Determine the (x, y) coordinate at the center of the cell enclosing the given text.  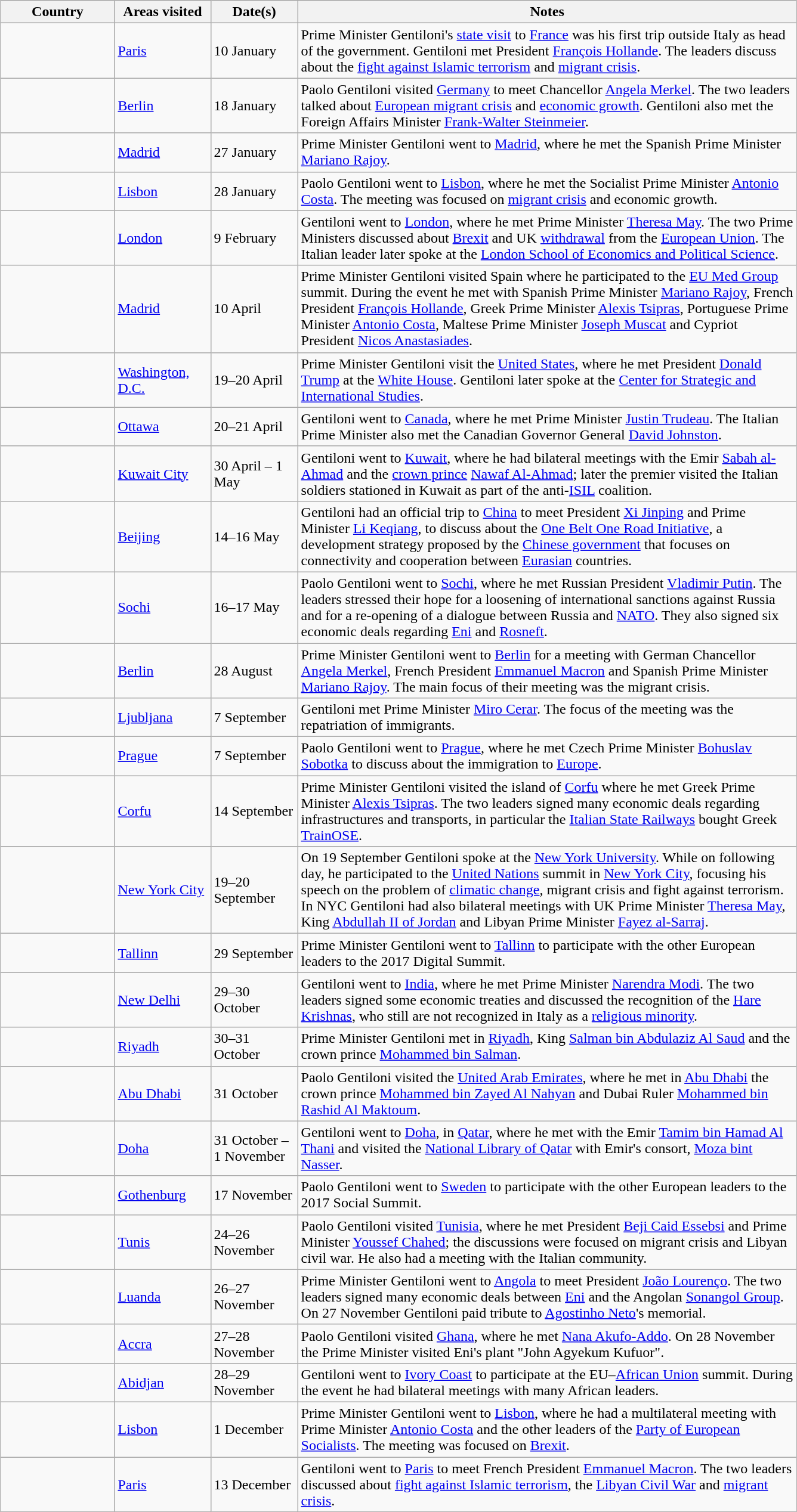
Abidjan (162, 1382)
19–20 April (254, 380)
New York City (162, 890)
Abu Dhabi (162, 1093)
Beijing (162, 537)
16–17 May (254, 607)
Paolo Gentiloni visited Ghana, where he met Nana Akufo-Addo. On 28 November the Prime Minister visited Eni's plant "John Agyekum Kufuor". (547, 1344)
Paolo Gentiloni went to Prague, where he met Czech Prime Minister Bohuslav Sobotka to discuss about the immigration to Europe. (547, 756)
Prime Minister Gentiloni went to Madrid, where he met the Spanish Prime Minister Mariano Rajoy. (547, 153)
London (162, 238)
Areas visited (162, 12)
Washington, D.C. (162, 380)
19–20 September (254, 890)
Prague (162, 756)
Paolo Gentiloni went to Sweden to participate with the other European leaders to the 2017 Social Summit. (547, 1195)
Prime Minister Gentiloni went to Tallinn to participate with the other European leaders to the 2017 Digital Summit. (547, 953)
26–27 November (254, 1297)
14–16 May (254, 537)
31 October – 1 November (254, 1148)
Tunis (162, 1242)
29 September (254, 953)
20–21 April (254, 427)
Corfu (162, 811)
Notes (547, 12)
Ottawa (162, 427)
9 February (254, 238)
31 October (254, 1093)
Gothenburg (162, 1195)
New Delhi (162, 1000)
Doha (162, 1148)
Tallinn (162, 953)
Country (57, 12)
Luanda (162, 1297)
Prime Minister Gentiloni met in Riyadh, King Salman bin Abdulaziz Al Saud and the crown prince Mohammed bin Salman. (547, 1047)
27–28 November (254, 1344)
10 January (254, 51)
Gentiloni went to Ivory Coast to participate at the EU–African Union summit. During the event he had bilateral meetings with many African leaders. (547, 1382)
Riyadh (162, 1047)
13 December (254, 1485)
28 August (254, 670)
27 January (254, 153)
24–26 November (254, 1242)
Date(s) (254, 12)
28–29 November (254, 1382)
14 September (254, 811)
1 December (254, 1429)
29–30 October (254, 1000)
30–31 October (254, 1047)
30 April – 1 May (254, 473)
17 November (254, 1195)
18 January (254, 106)
Kuwait City (162, 473)
10 April (254, 309)
Ljubljana (162, 718)
Gentiloni met Prime Minister Miro Cerar. The focus of the meeting was the repatriation of immigrants. (547, 718)
Accra (162, 1344)
Sochi (162, 607)
28 January (254, 191)
